Pinpoint the cell where the given text exists, returning its (X, Y) midpoint coordinate. 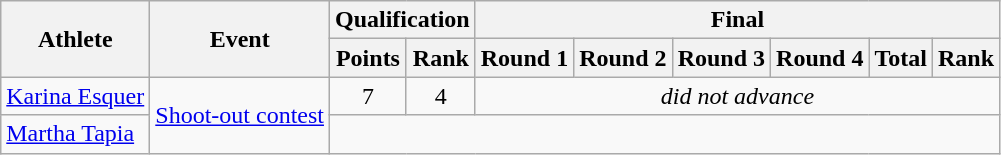
Athlete (76, 39)
Points (368, 58)
Final (737, 20)
Round 2 (623, 58)
Round 3 (721, 58)
7 (368, 96)
Karina Esquer (76, 96)
Total (901, 58)
Event (240, 39)
Martha Tapia (76, 134)
4 (440, 96)
Qualification (402, 20)
did not advance (737, 96)
Round 1 (524, 58)
Round 4 (820, 58)
Shoot-out contest (240, 115)
